Locate the cell with the specified text and output its [X, Y] center coordinate. 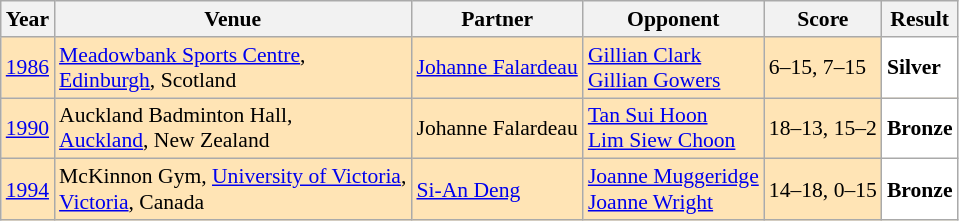
Gillian Clark Gillian Gowers [674, 68]
McKinnon Gym, University of Victoria, Victoria, Canada [232, 190]
Partner [496, 19]
Score [823, 19]
6–15, 7–15 [823, 68]
Year [28, 19]
Joanne Muggeridge Joanne Wright [674, 190]
Opponent [674, 19]
1986 [28, 68]
Si-An Deng [496, 190]
Auckland Badminton Hall,Auckland, New Zealand [232, 128]
Tan Sui Hoon Lim Siew Choon [674, 128]
Result [920, 19]
14–18, 0–15 [823, 190]
Meadowbank Sports Centre,Edinburgh, Scotland [232, 68]
Venue [232, 19]
Silver [920, 68]
1994 [28, 190]
18–13, 15–2 [823, 128]
1990 [28, 128]
